Output the (X, Y) coordinate of the center of the cell containing the given text.  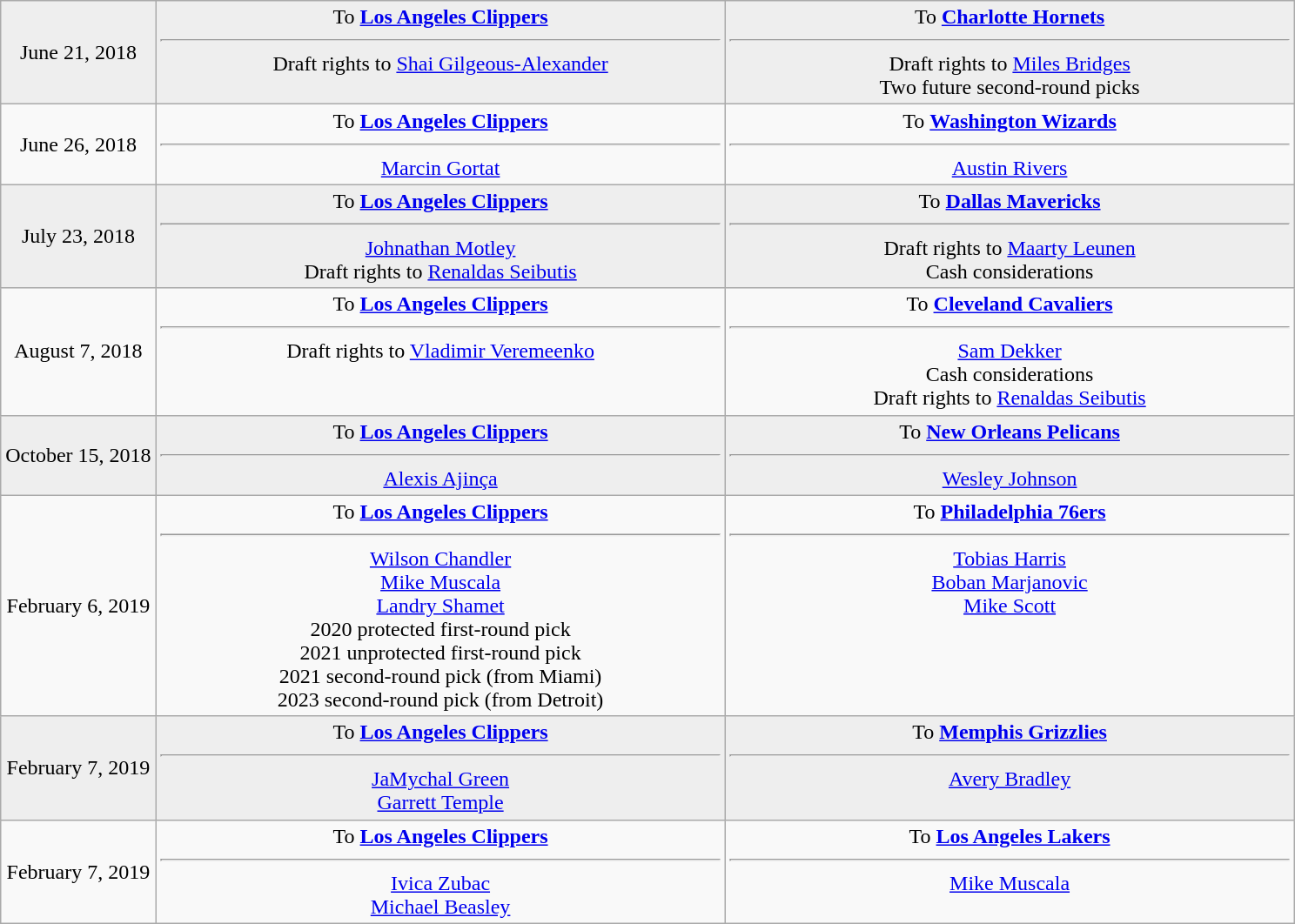
June 21, 2018 (78, 52)
To Los Angeles LakersMike Muscala (1010, 872)
October 15, 2018 (78, 455)
June 26, 2018 (78, 144)
To Philadelphia 76ersTobias HarrisBoban MarjanovicMike Scott (1010, 606)
To New Orleans PelicansWesley Johnson (1010, 455)
August 7, 2018 (78, 352)
To Los Angeles ClippersJohnathan MotleyDraft rights to Renaldas Seibutis (440, 237)
July 23, 2018 (78, 237)
To Charlotte HornetsDraft rights to Miles BridgesTwo future second-round picks (1010, 52)
To Dallas MavericksDraft rights to Maarty LeunenCash considerations (1010, 237)
To Los Angeles ClippersDraft rights to Vladimir Veremeenko (440, 352)
To Los Angeles ClippersIvica ZubacMichael Beasley (440, 872)
To Memphis GrizzliesAvery Bradley (1010, 767)
To Los Angeles ClippersDraft rights to Shai Gilgeous-Alexander (440, 52)
To Los Angeles ClippersMarcin Gortat (440, 144)
To Cleveland CavaliersSam DekkerCash considerationsDraft rights to Renaldas Seibutis (1010, 352)
To Washington WizardsAustin Rivers (1010, 144)
To Los Angeles ClippersJaMychal GreenGarrett Temple (440, 767)
February 6, 2019 (78, 606)
To Los Angeles ClippersAlexis Ajinça (440, 455)
